Search for the cell housing the specified text and yield its (X, Y) center coordinate. 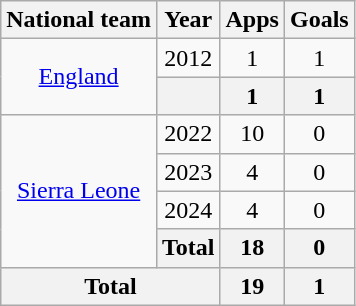
2023 (188, 172)
18 (252, 248)
England (79, 77)
Apps (252, 20)
19 (252, 286)
10 (252, 134)
Sierra Leone (79, 191)
2024 (188, 210)
Goals (319, 20)
Year (188, 20)
2022 (188, 134)
2012 (188, 58)
National team (79, 20)
